Find where the given text appears and provide that cell's center as [x, y] coordinate. 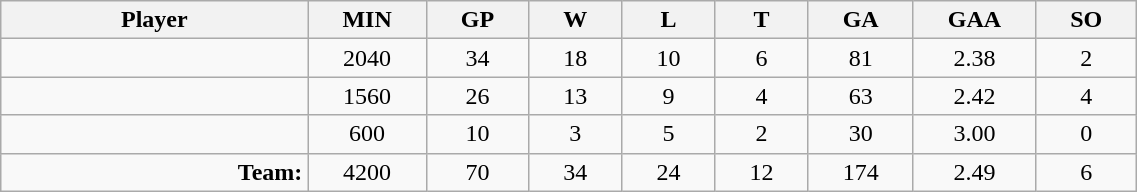
18 [576, 58]
13 [576, 96]
5 [668, 134]
2.38 [974, 58]
L [668, 20]
30 [860, 134]
GP [477, 20]
2040 [367, 58]
2.42 [974, 96]
Team: [154, 172]
3 [576, 134]
24 [668, 172]
Player [154, 20]
3.00 [974, 134]
GA [860, 20]
174 [860, 172]
9 [668, 96]
2.49 [974, 172]
SO [1086, 20]
W [576, 20]
600 [367, 134]
GAA [974, 20]
26 [477, 96]
MIN [367, 20]
70 [477, 172]
4200 [367, 172]
T [762, 20]
81 [860, 58]
63 [860, 96]
1560 [367, 96]
0 [1086, 134]
12 [762, 172]
